Detect which cell encompasses the target text, then output its (X, Y) center coordinate. 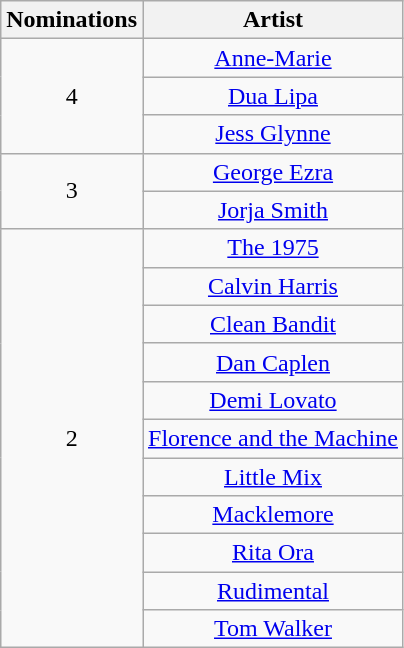
Jorja Smith (272, 210)
2 (72, 438)
Rudimental (272, 591)
Dua Lipa (272, 96)
Macklemore (272, 515)
George Ezra (272, 172)
Tom Walker (272, 629)
3 (72, 191)
Anne-Marie (272, 58)
Nominations (72, 20)
4 (72, 96)
Dan Caplen (272, 362)
The 1975 (272, 248)
Little Mix (272, 477)
Calvin Harris (272, 286)
Jess Glynne (272, 134)
Artist (272, 20)
Rita Ora (272, 553)
Demi Lovato (272, 400)
Clean Bandit (272, 324)
Florence and the Machine (272, 438)
